Determine the (x, y) coordinate at the center of the cell enclosing the given text.  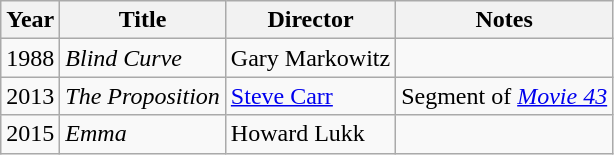
Howard Lukk (310, 134)
Steve Carr (310, 96)
2015 (30, 134)
2013 (30, 96)
Title (143, 20)
Director (310, 20)
The Proposition (143, 96)
Notes (504, 20)
1988 (30, 58)
Segment of Movie 43 (504, 96)
Emma (143, 134)
Year (30, 20)
Gary Markowitz (310, 58)
Blind Curve (143, 58)
